Output the (X, Y) coordinate of the center of the cell containing the given text.  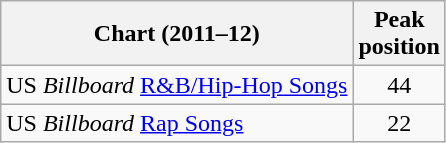
Peakposition (399, 34)
US Billboard Rap Songs (177, 123)
44 (399, 85)
22 (399, 123)
Chart (2011–12) (177, 34)
US Billboard R&B/Hip-Hop Songs (177, 85)
